From the cell containing the given text, extract its center point as [x, y] coordinate. 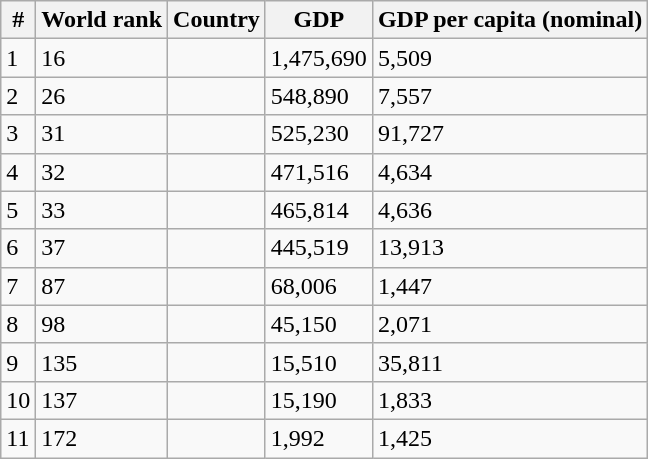
9 [18, 362]
15,190 [318, 400]
2 [18, 96]
31 [102, 134]
471,516 [318, 172]
# [18, 20]
172 [102, 438]
33 [102, 210]
6 [18, 248]
525,230 [318, 134]
15,510 [318, 362]
87 [102, 286]
2,071 [510, 324]
32 [102, 172]
4,634 [510, 172]
98 [102, 324]
4,636 [510, 210]
11 [18, 438]
1 [18, 58]
Country [217, 20]
5,509 [510, 58]
1,447 [510, 286]
World rank [102, 20]
13,913 [510, 248]
1,992 [318, 438]
8 [18, 324]
1,833 [510, 400]
4 [18, 172]
1,475,690 [318, 58]
3 [18, 134]
135 [102, 362]
548,890 [318, 96]
1,425 [510, 438]
35,811 [510, 362]
26 [102, 96]
68,006 [318, 286]
445,519 [318, 248]
16 [102, 58]
GDP per capita (nominal) [510, 20]
10 [18, 400]
7 [18, 286]
37 [102, 248]
137 [102, 400]
GDP [318, 20]
91,727 [510, 134]
7,557 [510, 96]
465,814 [318, 210]
5 [18, 210]
45,150 [318, 324]
